Capture the cell that displays the provided text and extract its (x, y) central coordinate. 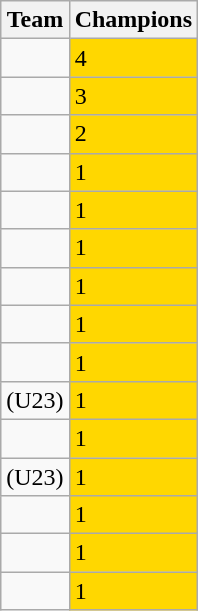
Champions (133, 20)
4 (133, 58)
3 (133, 96)
2 (133, 134)
Team (35, 20)
